Detect which cell encompasses the target text, then output its (x, y) center coordinate. 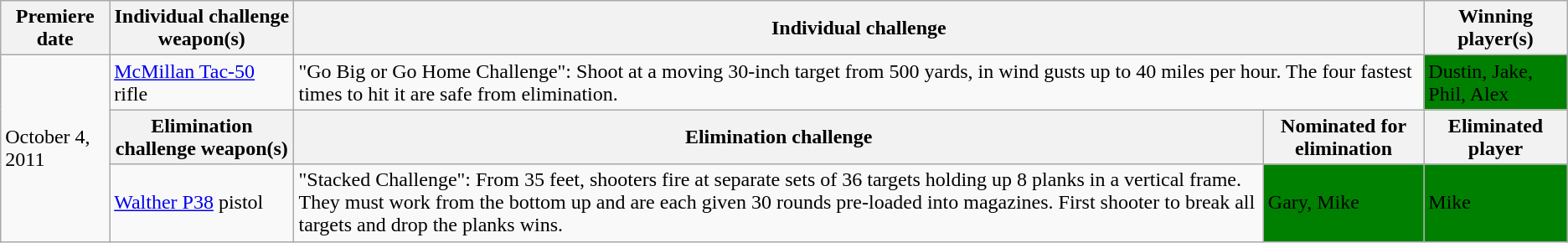
Eliminated player (1496, 137)
Elimination challenge (779, 137)
Premiere date (55, 28)
Individual challenge weapon(s) (202, 28)
Winning player(s) (1496, 28)
Gary, Mike (1344, 203)
October 4, 2011 (55, 148)
Dustin, Jake, Phil, Alex (1496, 82)
McMillan Tac-50 rifle (202, 82)
Elimination challenge weapon(s) (202, 137)
Walther P38 pistol (202, 203)
Nominated for elimination (1344, 137)
Mike (1496, 203)
Individual challenge (859, 28)
